Find where the given text appears and provide that cell's center as [x, y] coordinate. 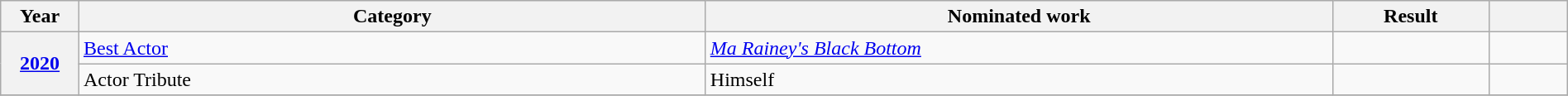
2020 [40, 64]
Result [1411, 17]
Category [392, 17]
Ma Rainey's Black Bottom [1019, 48]
Year [40, 17]
Actor Tribute [392, 79]
Himself [1019, 79]
Best Actor [392, 48]
Nominated work [1019, 17]
